Find where the given text appears and provide that cell's center as [X, Y] coordinate. 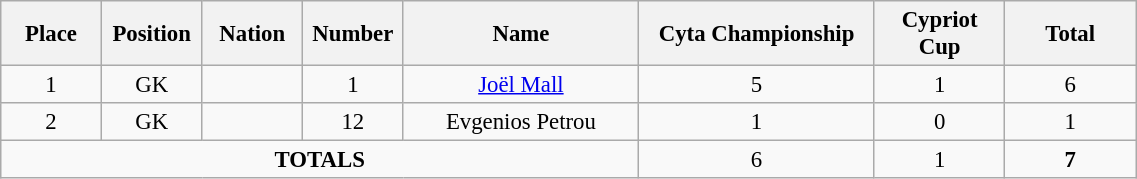
Cyta Championship [757, 34]
Nation [252, 34]
Place [52, 34]
Evgenios Petrou [521, 122]
7 [1070, 160]
2 [52, 122]
Cypriot Cup [940, 34]
0 [940, 122]
Name [521, 34]
5 [757, 85]
Total [1070, 34]
Joël Mall [521, 85]
Position [152, 34]
TOTALS [320, 160]
Number [354, 34]
12 [354, 122]
